Search for the cell housing the specified text and yield its [x, y] center coordinate. 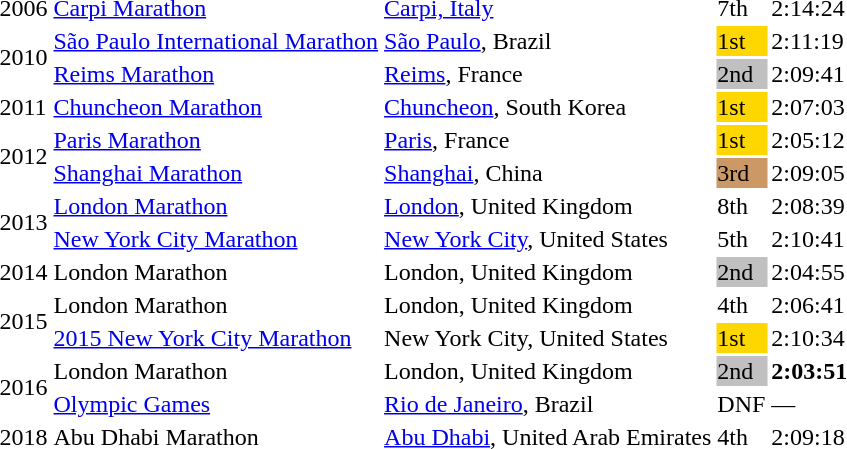
São Paulo, Brazil [548, 41]
4th [742, 305]
3rd [742, 173]
São Paulo International Marathon [216, 41]
8th [742, 206]
Paris, France [548, 140]
New York City Marathon [216, 239]
Shanghai Marathon [216, 173]
Chuncheon Marathon [216, 107]
2015 New York City Marathon [216, 338]
Chuncheon, South Korea [548, 107]
Reims, France [548, 74]
Shanghai, China [548, 173]
5th [742, 239]
Olympic Games [216, 404]
Reims Marathon [216, 74]
Paris Marathon [216, 140]
DNF [742, 404]
Rio de Janeiro, Brazil [548, 404]
